Return (x, y) of the center of cell containing provided text 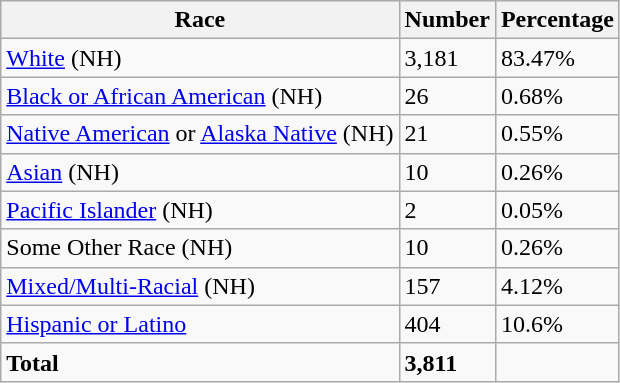
0.05% (557, 210)
0.55% (557, 134)
0.68% (557, 96)
Asian (NH) (200, 172)
Race (200, 20)
White (NH) (200, 58)
2 (447, 210)
Native American or Alaska Native (NH) (200, 134)
Number (447, 20)
404 (447, 324)
21 (447, 134)
Mixed/Multi-Racial (NH) (200, 286)
3,811 (447, 362)
Black or African American (NH) (200, 96)
83.47% (557, 58)
10.6% (557, 324)
Hispanic or Latino (200, 324)
157 (447, 286)
4.12% (557, 286)
Percentage (557, 20)
3,181 (447, 58)
Total (200, 362)
Some Other Race (NH) (200, 248)
Pacific Islander (NH) (200, 210)
26 (447, 96)
